From the cell containing the given text, extract its center point as [X, Y] coordinate. 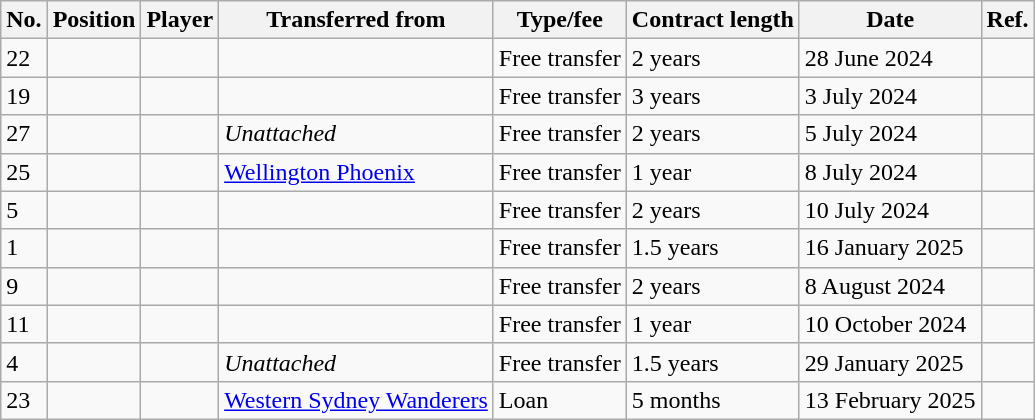
Type/fee [560, 20]
16 January 2025 [890, 248]
Western Sydney Wanderers [356, 400]
Position [94, 20]
Transferred from [356, 20]
25 [24, 172]
Loan [560, 400]
23 [24, 400]
Ref. [1008, 20]
5 July 2024 [890, 134]
1 [24, 248]
11 [24, 324]
No. [24, 20]
3 years [712, 96]
8 August 2024 [890, 286]
Contract length [712, 20]
8 July 2024 [890, 172]
5 months [712, 400]
Player [180, 20]
28 June 2024 [890, 58]
9 [24, 286]
3 July 2024 [890, 96]
5 [24, 210]
4 [24, 362]
29 January 2025 [890, 362]
27 [24, 134]
Wellington Phoenix [356, 172]
13 February 2025 [890, 400]
22 [24, 58]
Date [890, 20]
10 July 2024 [890, 210]
19 [24, 96]
10 October 2024 [890, 324]
